Output the [X, Y] coordinate of the center of the cell containing the given text.  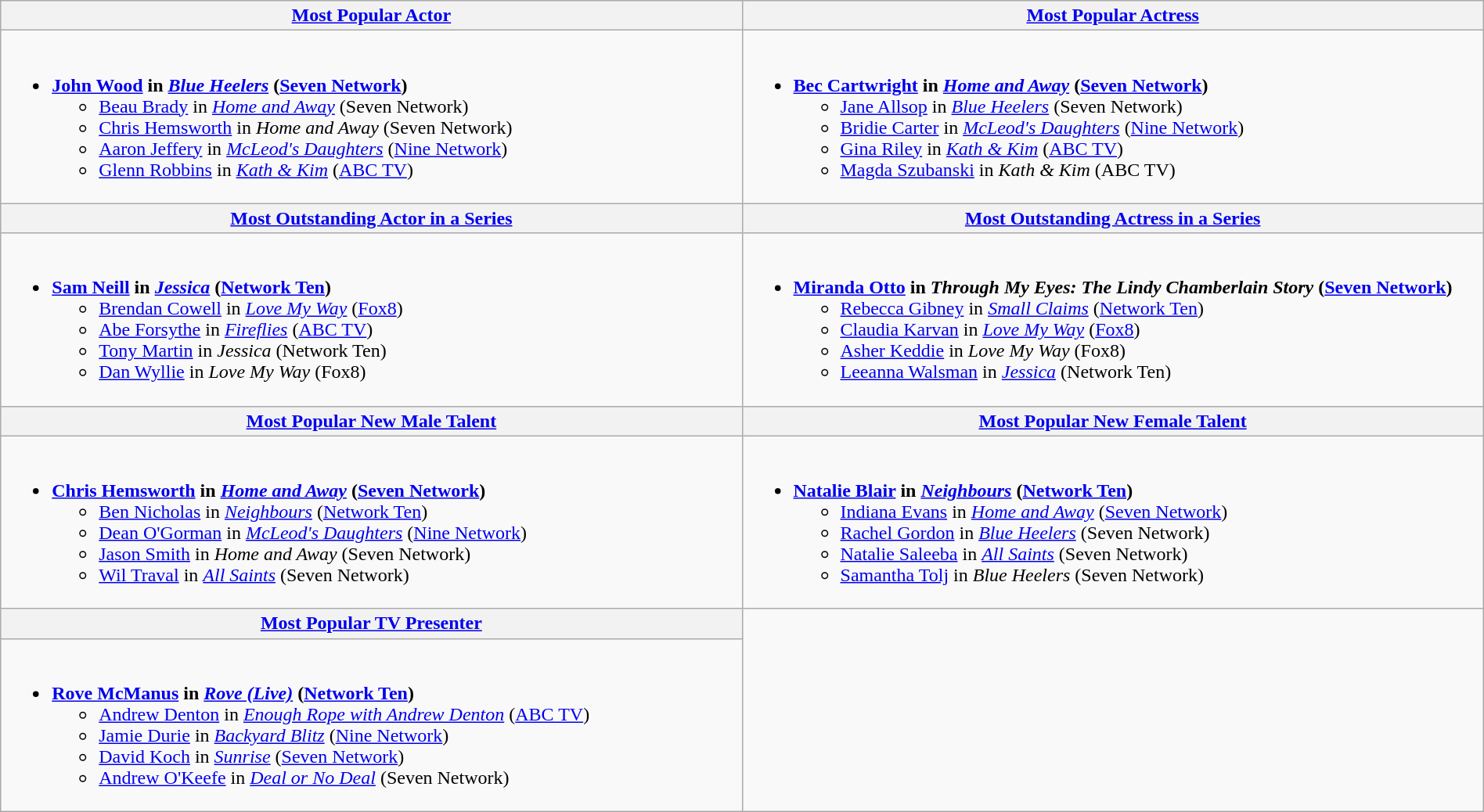
Most Outstanding Actor in a Series [371, 218]
Most Popular Actor [371, 16]
Most Popular New Male Talent [371, 421]
Most Popular New Female Talent [1113, 421]
Most Popular TV Presenter [371, 623]
Most Popular Actress [1113, 16]
Most Outstanding Actress in a Series [1113, 218]
